Return the [X, Y] coordinate for the center point of the cell that contains the specified text.  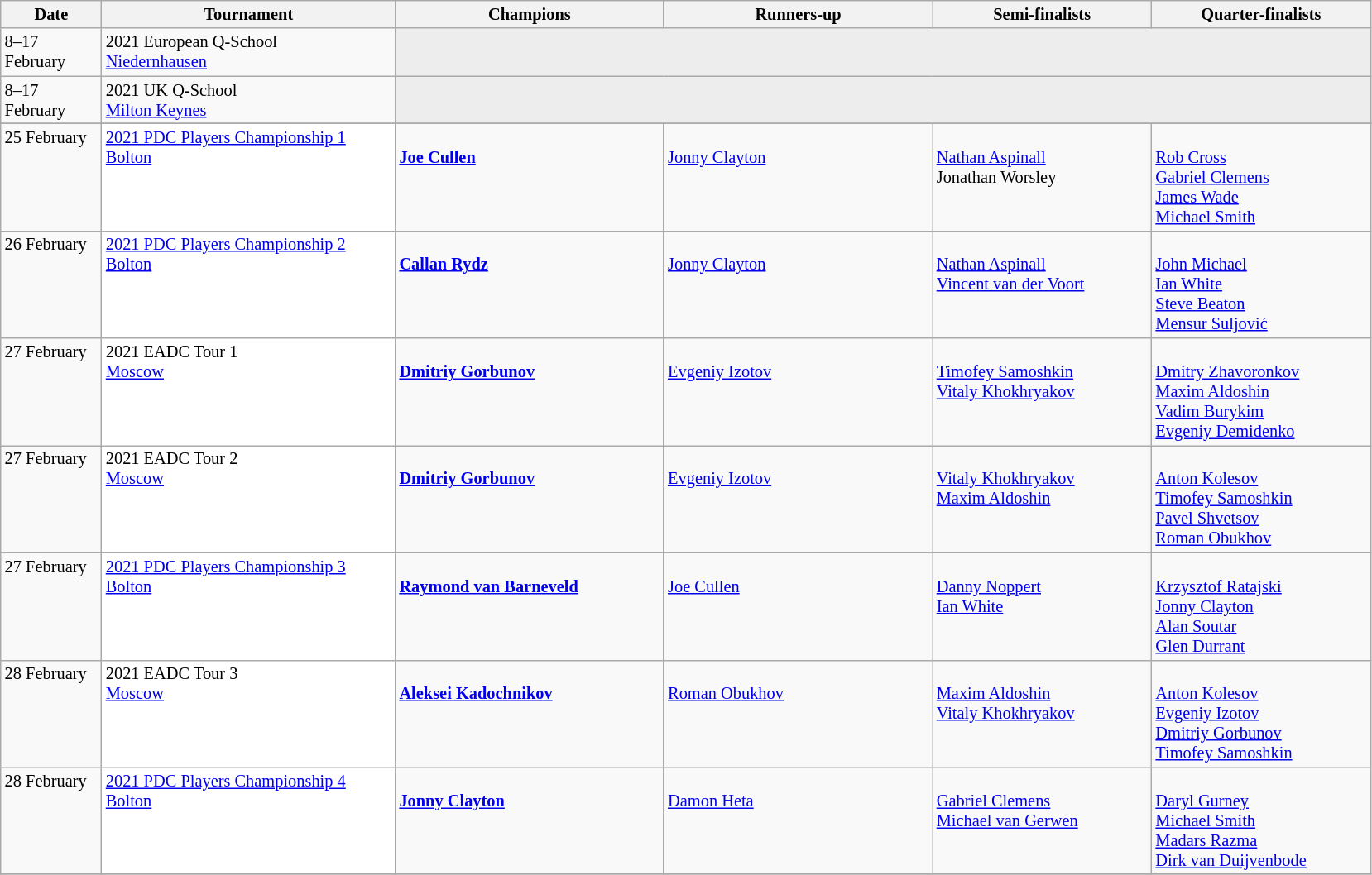
2021 EADC Tour 3 Moscow [248, 714]
2021 European Q-School Niedernhausen [248, 52]
2021 EADC Tour 2 Moscow [248, 499]
John Michael Ian White Steve Beaton Mensur Suljović [1261, 284]
25 February [51, 177]
Roman Obukhov [798, 714]
2021 PDC Players Championship 4 Bolton [248, 820]
26 February [51, 284]
Tournament [248, 14]
Daryl Gurney Michael Smith Madars Razma Dirk van Duijvenbode [1261, 820]
Semi-finalists [1043, 14]
Runners-up [798, 14]
Nathan Aspinall Jonathan Worsley [1043, 177]
2021 PDC Players Championship 3 Bolton [248, 606]
Quarter-finalists [1261, 14]
Date [51, 14]
Krzysztof Ratajski Jonny Clayton Alan Soutar Glen Durrant [1261, 606]
Callan Rydz [530, 284]
Raymond van Barneveld [530, 606]
Vitaly Khokhryakov Maxim Aldoshin [1043, 499]
Aleksei Kadochnikov [530, 714]
2021 PDC Players Championship 1 Bolton [248, 177]
Rob Cross Gabriel Clemens James Wade Michael Smith [1261, 177]
Anton Kolesov Evgeniy Izotov Dmitriy Gorbunov Timofey Samoshkin [1261, 714]
Danny Noppert Ian White [1043, 606]
Gabriel Clemens Michael van Gerwen [1043, 820]
Nathan Aspinall Vincent van der Voort [1043, 284]
2021 PDC Players Championship 2 Bolton [248, 284]
Champions [530, 14]
Maxim Aldoshin Vitaly Khokhryakov [1043, 714]
Timofey Samoshkin Vitaly Khokhryakov [1043, 392]
2021 EADC Tour 1 Moscow [248, 392]
Anton Kolesov Timofey Samoshkin Pavel Shvetsov Roman Obukhov [1261, 499]
Dmitry Zhavoronkov Maxim Aldoshin Vadim Burykim Evgeniy Demidenko [1261, 392]
Damon Heta [798, 820]
2021 UK Q-School Milton Keynes [248, 100]
